Provide the [X, Y] coordinate of the cell's center where the given text is located.  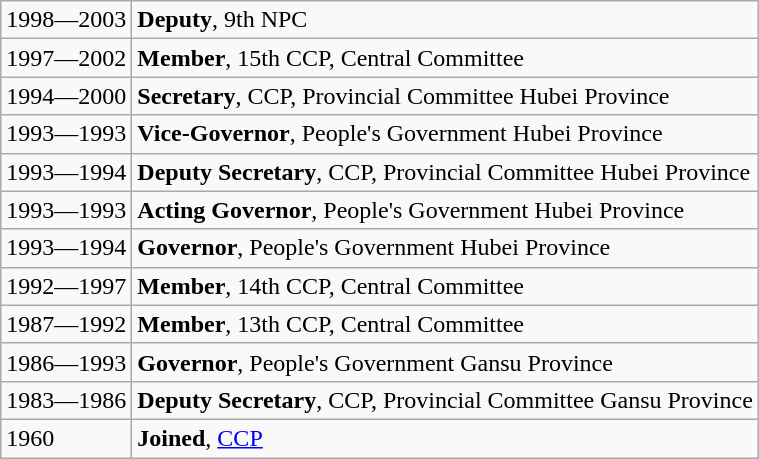
1960 [66, 438]
Member, 15th CCP, Central Committee [446, 58]
Acting Governor, People's Government Hubei Province [446, 210]
Governor, People's Government Hubei Province [446, 248]
Vice-Governor, People's Government Hubei Province [446, 134]
1998—2003 [66, 20]
Secretary, CCP, Provincial Committee Hubei Province [446, 96]
1983—1986 [66, 400]
1997—2002 [66, 58]
Deputy Secretary, CCP, Provincial Committee Hubei Province [446, 172]
Member, 13th CCP, Central Committee [446, 324]
1994—2000 [66, 96]
Governor, People's Government Gansu Province [446, 362]
Member, 14th CCP, Central Committee [446, 286]
1987—1992 [66, 324]
Deputy Secretary, CCP, Provincial Committee Gansu Province [446, 400]
1992—1997 [66, 286]
Deputy, 9th NPC [446, 20]
Joined, CCP [446, 438]
1986—1993 [66, 362]
